Search for the cell housing the specified text and yield its (x, y) center coordinate. 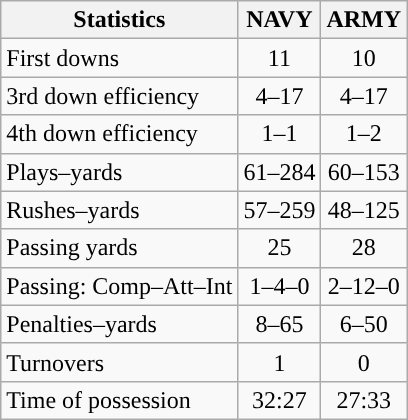
32:27 (280, 400)
60–153 (364, 172)
Plays–yards (120, 172)
48–125 (364, 210)
57–259 (280, 210)
1 (280, 362)
2–12–0 (364, 286)
First downs (120, 58)
10 (364, 58)
28 (364, 248)
Rushes–yards (120, 210)
NAVY (280, 20)
Passing: Comp–Att–Int (120, 286)
Turnovers (120, 362)
Passing yards (120, 248)
8–65 (280, 324)
0 (364, 362)
27:33 (364, 400)
61–284 (280, 172)
6–50 (364, 324)
1–4–0 (280, 286)
25 (280, 248)
11 (280, 58)
Statistics (120, 20)
ARMY (364, 20)
3rd down efficiency (120, 96)
1–1 (280, 134)
Penalties–yards (120, 324)
Time of possession (120, 400)
1–2 (364, 134)
4th down efficiency (120, 134)
